From the cell containing the given text, extract its center point as [X, Y] coordinate. 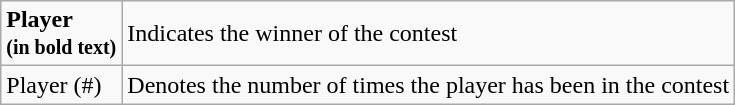
Player (#) [62, 85]
Denotes the number of times the player has been in the contest [428, 85]
Player(in bold text) [62, 34]
Indicates the winner of the contest [428, 34]
